Determine the (X, Y) coordinate at the center of the cell enclosing the given text.  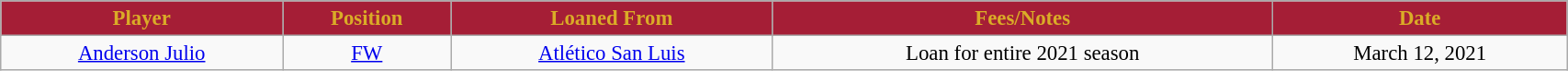
Atlético San Luis (612, 53)
Player (141, 18)
Loan for entire 2021 season (1023, 53)
Loaned From (612, 18)
Anderson Julio (141, 53)
Position (367, 18)
FW (367, 53)
March 12, 2021 (1420, 53)
Fees/Notes (1023, 18)
Date (1420, 18)
